Extract the [x, y] coordinate from the center of the cell holding the provided text.  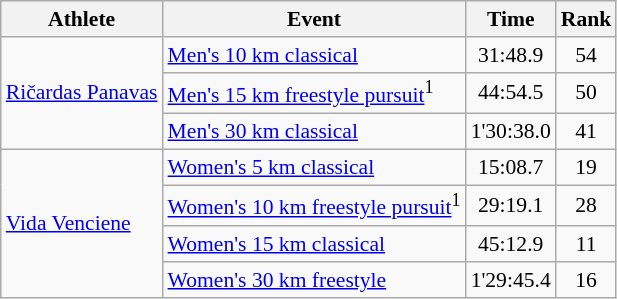
Time [511, 19]
19 [586, 167]
31:48.9 [511, 55]
Athlete [82, 19]
28 [586, 206]
Men's 30 km classical [314, 132]
15:08.7 [511, 167]
Women's 10 km freestyle pursuit1 [314, 206]
54 [586, 55]
Rank [586, 19]
Men's 15 km freestyle pursuit1 [314, 92]
Ričardas Panavas [82, 94]
50 [586, 92]
Women's 15 km classical [314, 244]
Women's 5 km classical [314, 167]
Men's 10 km classical [314, 55]
Event [314, 19]
11 [586, 244]
16 [586, 280]
44:54.5 [511, 92]
29:19.1 [511, 206]
45:12.9 [511, 244]
Vida Venciene [82, 223]
Women's 30 km freestyle [314, 280]
1'29:45.4 [511, 280]
1'30:38.0 [511, 132]
41 [586, 132]
